Identify which cell holds the provided text, then report its (X, Y) central coordinate. 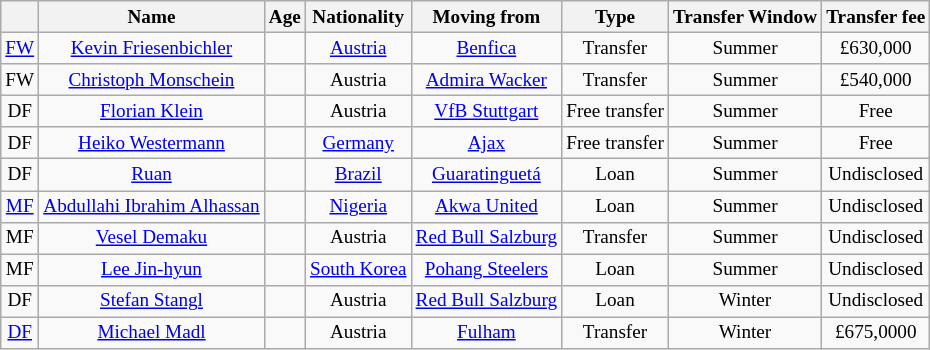
Nationality (358, 17)
Akwa United (486, 206)
Florian Klein (152, 111)
Vesel Demaku (152, 238)
Ruan (152, 175)
South Korea (358, 270)
Christoph Monschein (152, 80)
Age (284, 17)
£540,000 (876, 80)
Transfer fee (876, 17)
Stefan Stangl (152, 301)
Kevin Friesenbichler (152, 48)
VfB Stuttgart (486, 111)
Nigeria (358, 206)
Transfer Window (744, 17)
Lee Jin-hyun (152, 270)
Michael Madl (152, 333)
Heiko Westermann (152, 143)
£675,0000 (876, 333)
Benfica (486, 48)
Fulham (486, 333)
Name (152, 17)
£630,000 (876, 48)
Pohang Steelers (486, 270)
Type (616, 17)
Admira Wacker (486, 80)
Ajax (486, 143)
Guaratinguetá (486, 175)
Abdullahi Ibrahim Alhassan (152, 206)
Moving from (486, 17)
Germany (358, 143)
Brazil (358, 175)
